Scan for the cell matching the given text and deliver its [X, Y] coordinate at center. 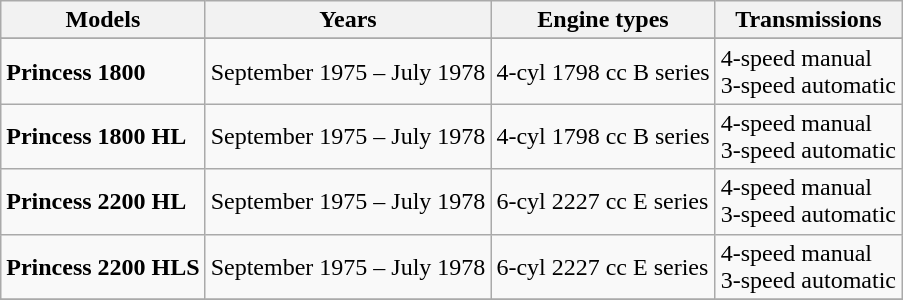
Princess 2200 HLS [103, 266]
Princess 1800 [103, 72]
Engine types [603, 20]
Models [103, 20]
Princess 1800 HL [103, 136]
Years [348, 20]
Princess 2200 HL [103, 202]
Transmissions [808, 20]
